Detect which cell encompasses the target text, then output its [x, y] center coordinate. 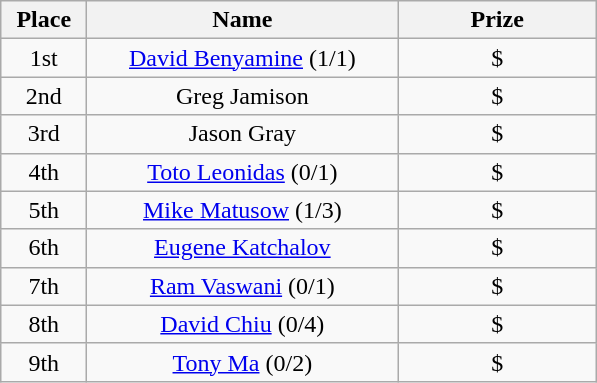
8th [44, 324]
5th [44, 210]
Tony Ma (0/2) [242, 362]
6th [44, 248]
4th [44, 172]
Eugene Katchalov [242, 248]
Greg Jamison [242, 96]
9th [44, 362]
2nd [44, 96]
Mike Matusow (1/3) [242, 210]
7th [44, 286]
3rd [44, 134]
Name [242, 20]
Toto Leonidas (0/1) [242, 172]
David Chiu (0/4) [242, 324]
Place [44, 20]
Ram Vaswani (0/1) [242, 286]
David Benyamine (1/1) [242, 58]
Prize [498, 20]
Jason Gray [242, 134]
1st [44, 58]
